Determine the (X, Y) coordinate at the center of the cell enclosing the given text.  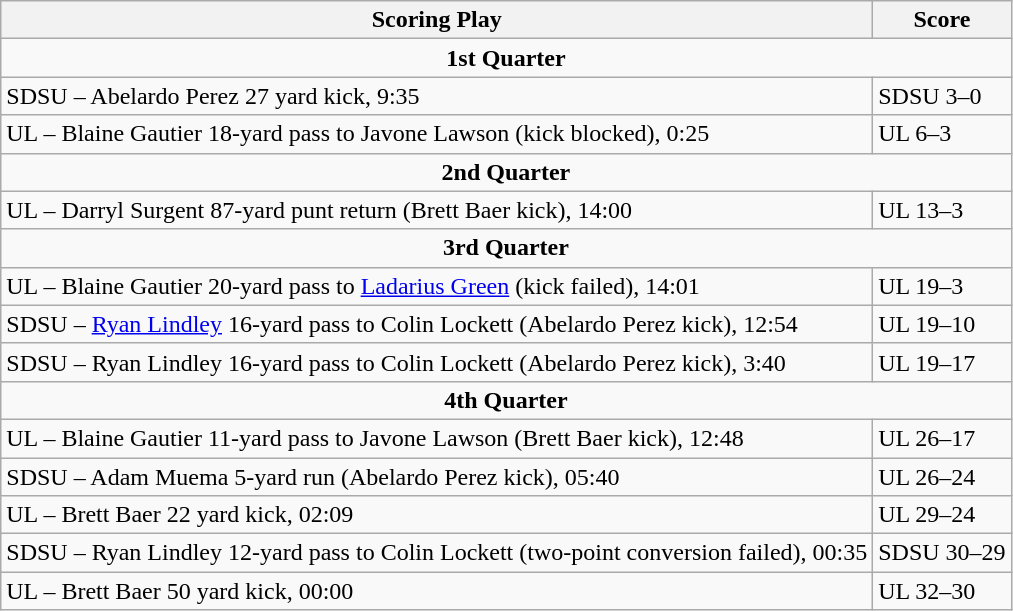
SDSU – Ryan Lindley 16-yard pass to Colin Lockett (Abelardo Perez kick), 12:54 (437, 324)
2nd Quarter (506, 172)
UL – Blaine Gautier 18-yard pass to Javone Lawson (kick blocked), 0:25 (437, 134)
3rd Quarter (506, 248)
Scoring Play (437, 20)
UL 19–3 (942, 286)
SDSU – Ryan Lindley 12-yard pass to Colin Lockett (two-point conversion failed), 00:35 (437, 553)
UL 19–10 (942, 324)
UL 29–24 (942, 515)
SDSU – Ryan Lindley 16-yard pass to Colin Lockett (Abelardo Perez kick), 3:40 (437, 362)
UL 26–17 (942, 438)
UL 32–30 (942, 591)
SDSU – Abelardo Perez 27 yard kick, 9:35 (437, 96)
UL 26–24 (942, 477)
4th Quarter (506, 400)
SDSU 30–29 (942, 553)
UL – Blaine Gautier 20-yard pass to Ladarius Green (kick failed), 14:01 (437, 286)
1st Quarter (506, 58)
UL – Darryl Surgent 87-yard punt return (Brett Baer kick), 14:00 (437, 210)
UL – Blaine Gautier 11-yard pass to Javone Lawson (Brett Baer kick), 12:48 (437, 438)
UL – Brett Baer 50 yard kick, 00:00 (437, 591)
SDSU – Adam Muema 5-yard run (Abelardo Perez kick), 05:40 (437, 477)
UL 19–17 (942, 362)
UL – Brett Baer 22 yard kick, 02:09 (437, 515)
UL 13–3 (942, 210)
Score (942, 20)
SDSU 3–0 (942, 96)
UL 6–3 (942, 134)
